Search for the cell housing the specified text and yield its (X, Y) center coordinate. 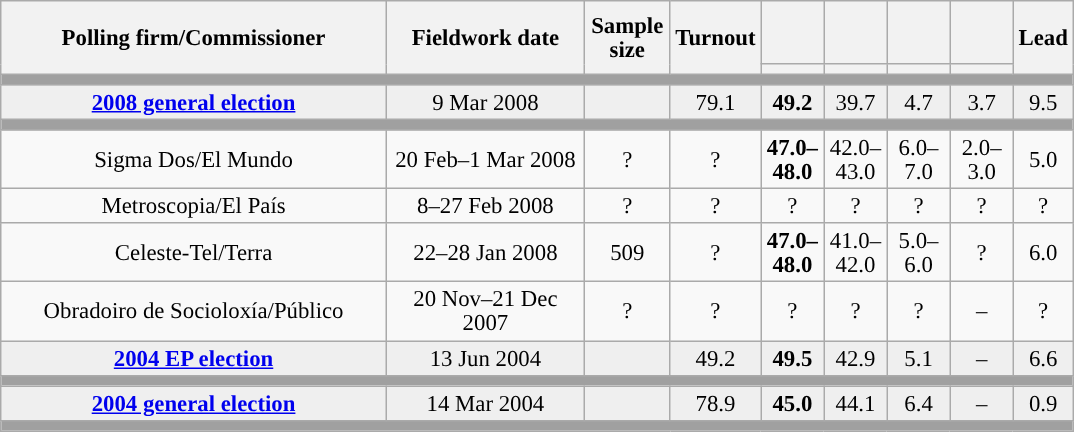
2004 general election (194, 404)
14 Mar 2004 (485, 404)
3.7 (982, 102)
Lead (1043, 38)
41.0–42.0 (856, 254)
42.9 (856, 358)
39.7 (856, 102)
2008 general election (194, 102)
78.9 (716, 404)
20 Feb–1 Mar 2008 (485, 160)
9.5 (1043, 102)
6.6 (1043, 358)
Fieldwork date (485, 38)
42.0–43.0 (856, 160)
44.1 (856, 404)
4.7 (918, 102)
9 Mar 2008 (485, 102)
5.0–6.0 (918, 254)
0.9 (1043, 404)
22–28 Jan 2008 (485, 254)
2.0–3.0 (982, 160)
8–27 Feb 2008 (485, 206)
Turnout (716, 38)
6.4 (918, 404)
Obradoiro de Socioloxía/Público (194, 312)
13 Jun 2004 (485, 358)
2004 EP election (194, 358)
45.0 (792, 404)
Sigma Dos/El Mundo (194, 160)
6.0 (1043, 254)
Sample size (627, 38)
49.5 (792, 358)
Celeste-Tel/Terra (194, 254)
6.0–7.0 (918, 160)
79.1 (716, 102)
5.1 (918, 358)
5.0 (1043, 160)
Metroscopia/El País (194, 206)
Polling firm/Commissioner (194, 38)
509 (627, 254)
20 Nov–21 Dec 2007 (485, 312)
